Provide the [x, y] coordinate of the cell's center where the given text is located.  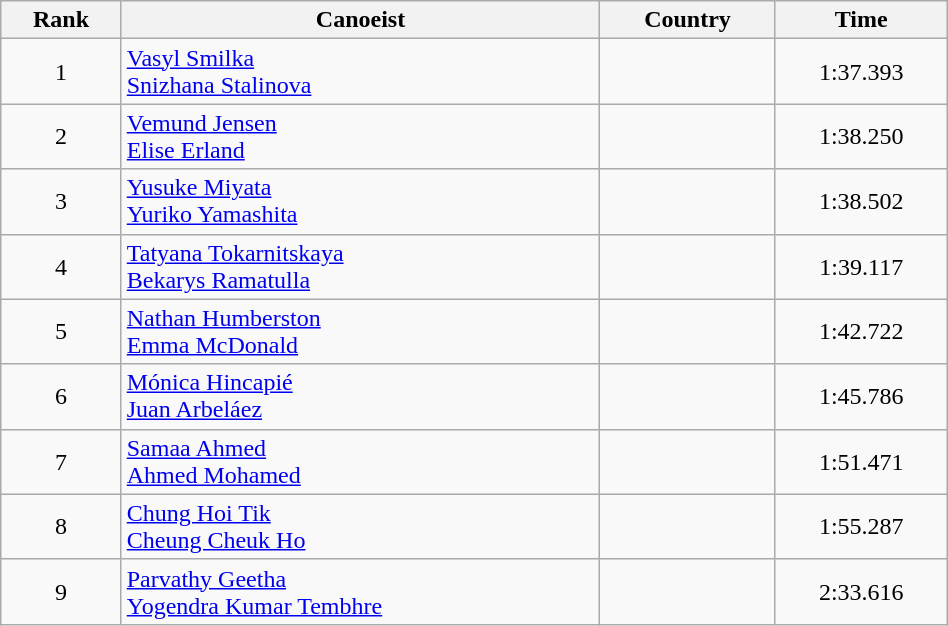
Parvathy GeethaYogendra Kumar Tembhre [360, 592]
Tatyana TokarnitskayaBekarys Ramatulla [360, 266]
9 [61, 592]
Canoeist [360, 20]
8 [61, 526]
3 [61, 202]
1:42.722 [861, 332]
1 [61, 72]
2 [61, 136]
4 [61, 266]
7 [61, 462]
Chung Hoi TikCheung Cheuk Ho [360, 526]
1:55.287 [861, 526]
Vasyl SmilkaSnizhana Stalinova [360, 72]
Time [861, 20]
5 [61, 332]
6 [61, 396]
Country [688, 20]
Vemund JensenElise Erland [360, 136]
1:51.471 [861, 462]
Yusuke MiyataYuriko Yamashita [360, 202]
1:38.250 [861, 136]
Nathan HumberstonEmma McDonald [360, 332]
1:37.393 [861, 72]
Mónica HincapiéJuan Arbeláez [360, 396]
1:38.502 [861, 202]
1:39.117 [861, 266]
2:33.616 [861, 592]
1:45.786 [861, 396]
Rank [61, 20]
Samaa AhmedAhmed Mohamed [360, 462]
